Capture the cell that displays the provided text and extract its [x, y] central coordinate. 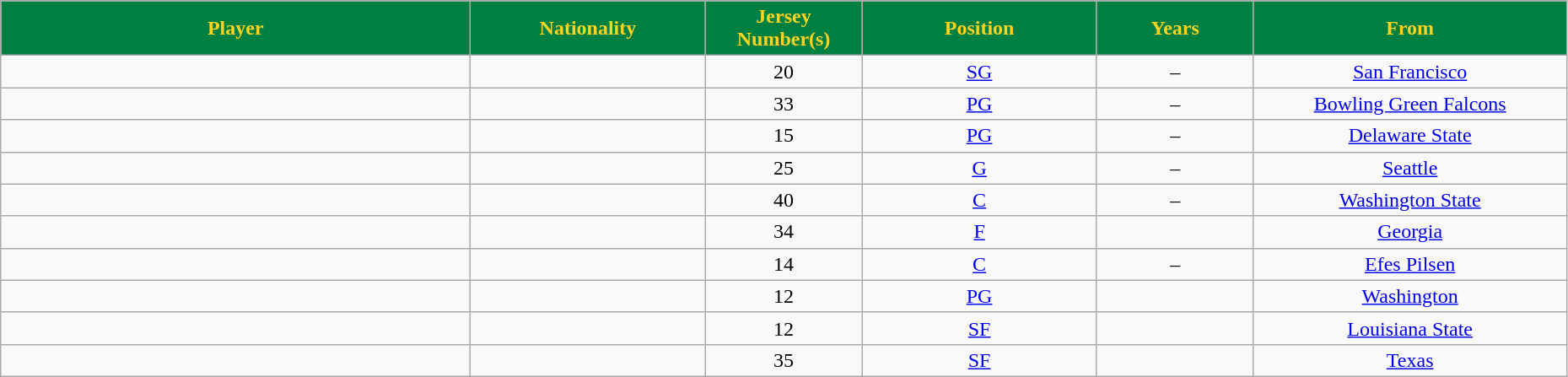
35 [784, 360]
Efes Pilsen [1410, 264]
Jersey Number(s) [784, 29]
From [1410, 29]
Louisiana State [1410, 328]
Texas [1410, 360]
Bowling Green Falcons [1410, 104]
Seattle [1410, 168]
G [979, 168]
40 [784, 200]
15 [784, 136]
Player [236, 29]
14 [784, 264]
Georgia [1410, 232]
Nationality [588, 29]
25 [784, 168]
Years [1175, 29]
34 [784, 232]
SG [979, 72]
San Francisco [1410, 72]
Delaware State [1410, 136]
33 [784, 104]
Washington [1410, 296]
F [979, 232]
Position [979, 29]
Washington State [1410, 200]
20 [784, 72]
